Extract the (X, Y) coordinate from the center of the cell holding the provided text.  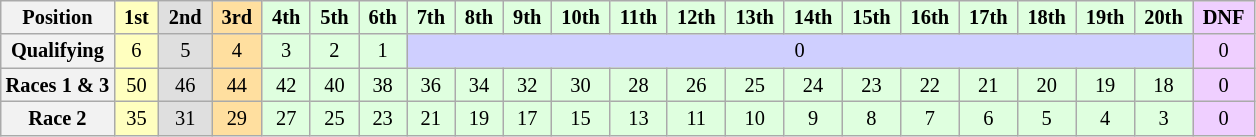
Race 2 (58, 118)
13 (638, 118)
Position (58, 17)
3rd (237, 17)
Qualifying (58, 51)
5th (334, 17)
7th (431, 17)
12th (696, 17)
11 (696, 118)
36 (431, 85)
19th (1105, 17)
4th (286, 17)
8th (479, 17)
9th (527, 17)
31 (186, 118)
16th (930, 17)
DNF (1224, 17)
7 (930, 118)
2 (334, 51)
Races 1 & 3 (58, 85)
22 (930, 85)
20 (1046, 85)
11th (638, 17)
35 (136, 118)
27 (286, 118)
17th (988, 17)
17 (527, 118)
8 (871, 118)
6th (382, 17)
50 (136, 85)
1st (136, 17)
32 (527, 85)
42 (286, 85)
10 (754, 118)
10th (580, 17)
46 (186, 85)
18th (1046, 17)
28 (638, 85)
20th (1163, 17)
38 (382, 85)
15 (580, 118)
1 (382, 51)
34 (479, 85)
30 (580, 85)
14th (813, 17)
29 (237, 118)
9 (813, 118)
18 (1163, 85)
40 (334, 85)
13th (754, 17)
15th (871, 17)
26 (696, 85)
2nd (186, 17)
44 (237, 85)
24 (813, 85)
